Return [x, y] of the center of cell containing provided text 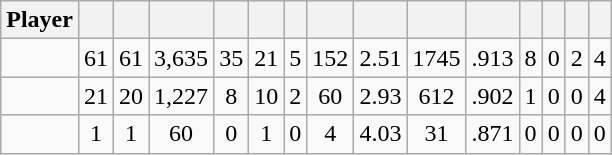
Player [40, 20]
612 [436, 96]
.902 [492, 96]
35 [232, 58]
4.03 [380, 134]
1,227 [182, 96]
1745 [436, 58]
10 [266, 96]
5 [296, 58]
2.51 [380, 58]
31 [436, 134]
3,635 [182, 58]
2.93 [380, 96]
152 [330, 58]
20 [132, 96]
.913 [492, 58]
.871 [492, 134]
